Extract the (x, y) coordinate from the center of the cell holding the provided text.  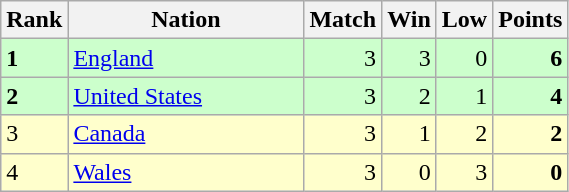
Nation (186, 20)
Rank (34, 20)
Low (464, 20)
England (186, 58)
6 (530, 58)
Canada (186, 134)
Win (410, 20)
Wales (186, 172)
United States (186, 96)
Match (343, 20)
Points (530, 20)
